Determine the (x, y) coordinate at the center of the cell enclosing the given text.  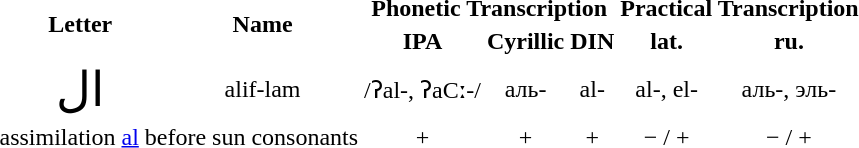
IPA (423, 41)
al-, el- (667, 89)
al- (592, 89)
Cyrillic (525, 41)
lat. (667, 41)
DIN (592, 41)
аль- (525, 89)
/ʔal-, ʔaCː-/ (423, 89)
alif-lam (263, 89)
